Determine the [x, y] coordinate at the center of the cell enclosing the given text.  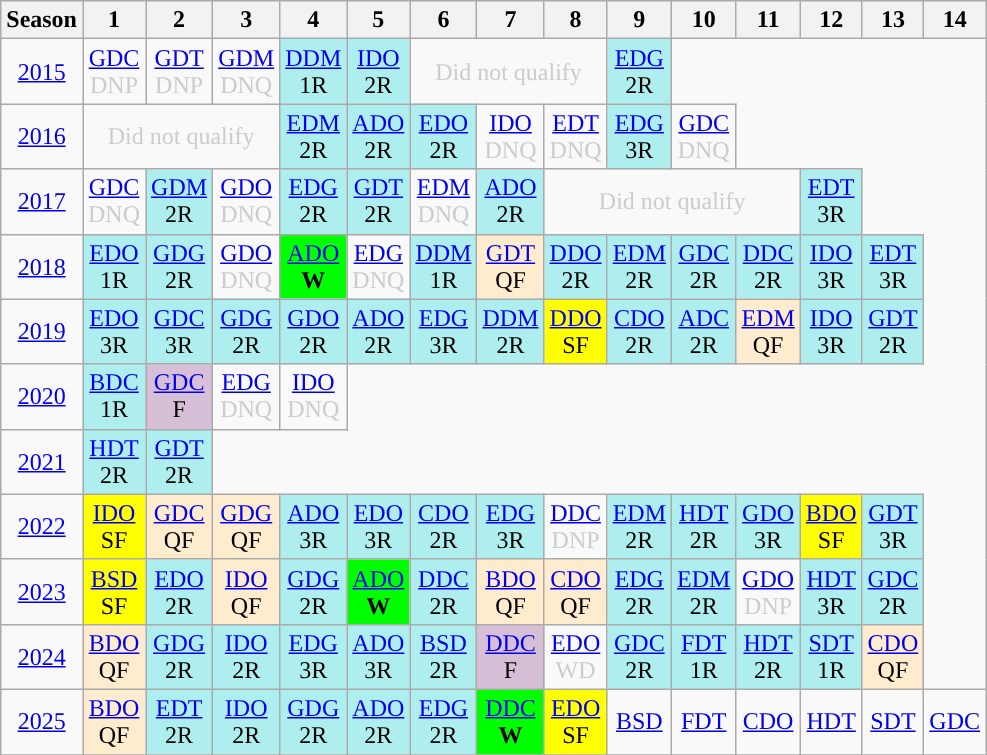
EDT2R [180, 722]
DDO2R [576, 266]
9 [639, 20]
2018 [42, 266]
2020 [42, 396]
BSD2R [444, 656]
IDOQF [246, 592]
2024 [42, 656]
BSD [639, 722]
GDO3R [768, 526]
4 [314, 20]
13 [893, 20]
12 [831, 20]
5 [378, 20]
BDOSF [831, 526]
GDC3R [180, 332]
EDTDNQ [576, 136]
ADC2R [704, 332]
GDODNP [768, 592]
8 [576, 20]
EDMQF [768, 332]
CDO [768, 722]
IDOSF [114, 526]
DDCF [510, 656]
EDOWD [576, 656]
DDCW [510, 722]
GDM2R [180, 202]
GDTQF [510, 266]
EDO1R [114, 266]
GDCQF [180, 526]
HDT [831, 722]
GDT3R [893, 526]
GDCF [180, 396]
2021 [42, 462]
2022 [42, 526]
BDC1R [114, 396]
FDT1R [704, 656]
10 [704, 20]
2017 [42, 202]
3 [246, 20]
EDMDNQ [444, 202]
FDT [704, 722]
2025 [42, 722]
BSDSF [114, 592]
6 [444, 20]
7 [510, 20]
GDO2R [314, 332]
GDCDNP [114, 72]
2 [180, 20]
EDOSF [576, 722]
GDMDNQ [246, 72]
2019 [42, 332]
11 [768, 20]
GDC [955, 722]
SDT1R [831, 656]
DDOSF [576, 332]
14 [955, 20]
DDCDNP [576, 526]
2015 [42, 72]
GDTDNP [180, 72]
1 [114, 20]
GDGQF [246, 526]
Season [42, 20]
2023 [42, 592]
HDT3R [831, 592]
SDT [893, 722]
DDM2R [510, 332]
2016 [42, 136]
